Scan for the cell matching the given text and deliver its [X, Y] coordinate at center. 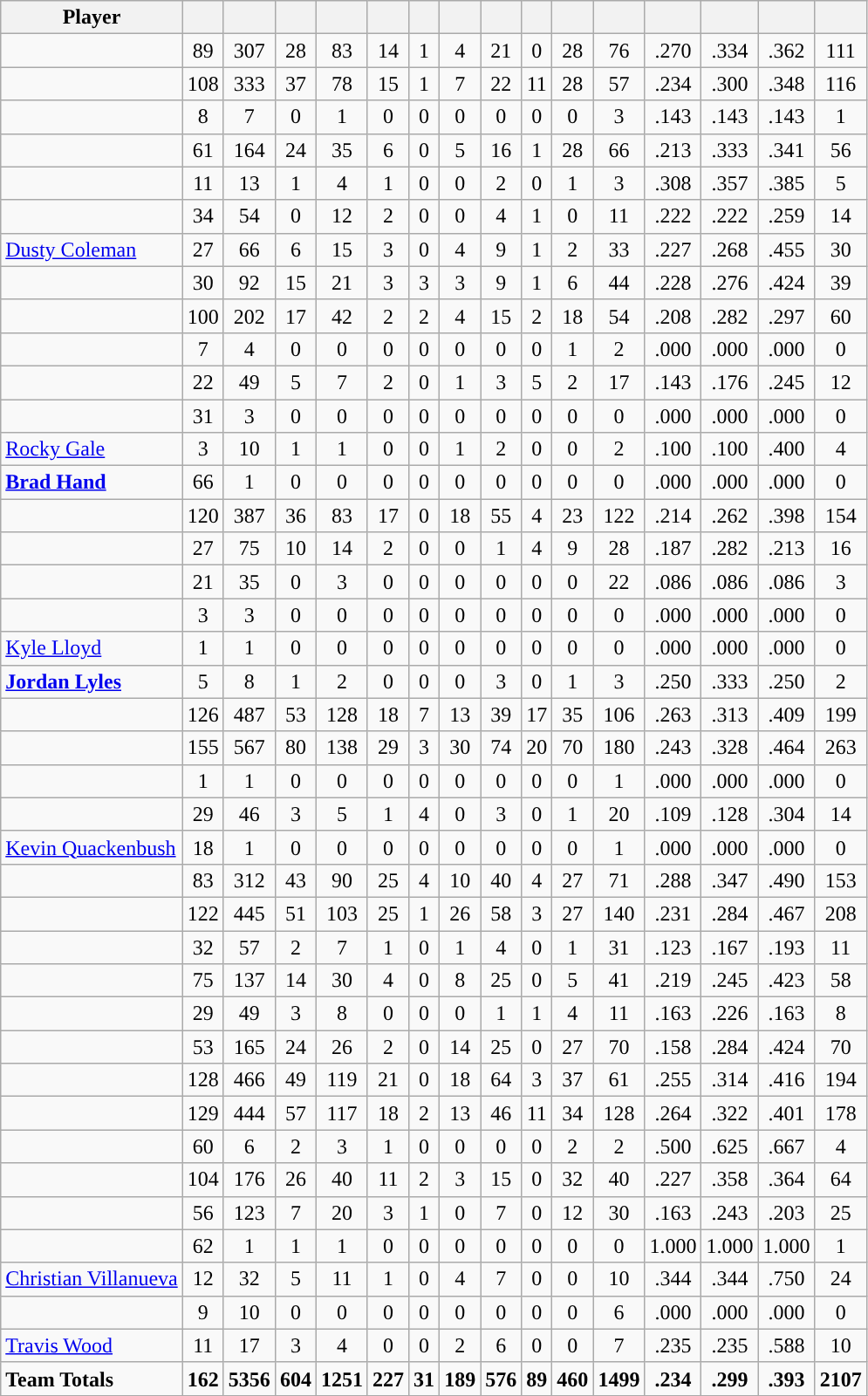
43 [295, 880]
.297 [787, 316]
.423 [787, 981]
.400 [787, 449]
Team Totals [92, 1379]
307 [249, 51]
444 [249, 1113]
41 [619, 981]
.264 [673, 1113]
.334 [729, 51]
176 [249, 1180]
Jordan Lyles [92, 681]
.464 [787, 748]
33 [619, 250]
36 [295, 516]
.314 [729, 1080]
23 [572, 516]
.299 [729, 1379]
.416 [787, 1080]
.341 [787, 150]
576 [501, 1379]
129 [202, 1113]
263 [841, 748]
.167 [729, 947]
604 [295, 1379]
119 [342, 1080]
78 [342, 84]
103 [342, 914]
120 [202, 516]
Travis Wood [92, 1345]
.455 [787, 250]
.228 [673, 283]
42 [342, 316]
Christian Villanueva [92, 1279]
.393 [787, 1379]
Kevin Quackenbush [92, 847]
Rocky Gale [92, 449]
.490 [787, 880]
.300 [729, 84]
.409 [787, 715]
194 [841, 1080]
55 [501, 516]
567 [249, 748]
199 [841, 715]
466 [249, 1080]
1251 [342, 1379]
.401 [787, 1113]
111 [841, 51]
.625 [729, 1146]
460 [572, 1379]
5356 [249, 1379]
.128 [729, 814]
.158 [673, 1047]
.398 [787, 516]
62 [202, 1246]
178 [841, 1113]
312 [249, 880]
Dusty Coleman [92, 250]
.263 [673, 715]
165 [249, 1047]
162 [202, 1379]
.500 [673, 1146]
153 [841, 880]
71 [619, 880]
.588 [787, 1345]
92 [249, 283]
138 [342, 748]
140 [619, 914]
.255 [673, 1080]
.347 [729, 880]
.467 [787, 914]
.348 [787, 84]
.123 [673, 947]
154 [841, 516]
.187 [673, 549]
202 [249, 316]
.203 [787, 1213]
.226 [729, 1014]
126 [202, 715]
137 [249, 981]
387 [249, 516]
.193 [787, 947]
100 [202, 316]
.358 [729, 1180]
Kyle Lloyd [92, 648]
.667 [787, 1146]
.219 [673, 981]
.313 [729, 715]
333 [249, 84]
74 [501, 748]
.364 [787, 1180]
.385 [787, 183]
106 [619, 715]
.176 [729, 382]
Brad Hand [92, 482]
.262 [729, 516]
.357 [729, 183]
.109 [673, 814]
108 [202, 84]
104 [202, 1180]
.308 [673, 183]
.322 [729, 1113]
76 [619, 51]
.276 [729, 283]
.231 [673, 914]
Player [92, 17]
.208 [673, 316]
116 [841, 84]
90 [342, 880]
208 [841, 914]
164 [249, 150]
445 [249, 914]
51 [295, 914]
180 [619, 748]
.268 [729, 250]
.259 [787, 216]
.288 [673, 880]
155 [202, 748]
.214 [673, 516]
.362 [787, 51]
117 [342, 1113]
487 [249, 715]
.270 [673, 51]
189 [461, 1379]
1499 [619, 1379]
.304 [787, 814]
227 [387, 1379]
123 [249, 1213]
.750 [787, 1279]
44 [619, 283]
.328 [729, 748]
2107 [841, 1379]
80 [295, 748]
